Determine the (X, Y) coordinate at the center of the cell enclosing the given text.  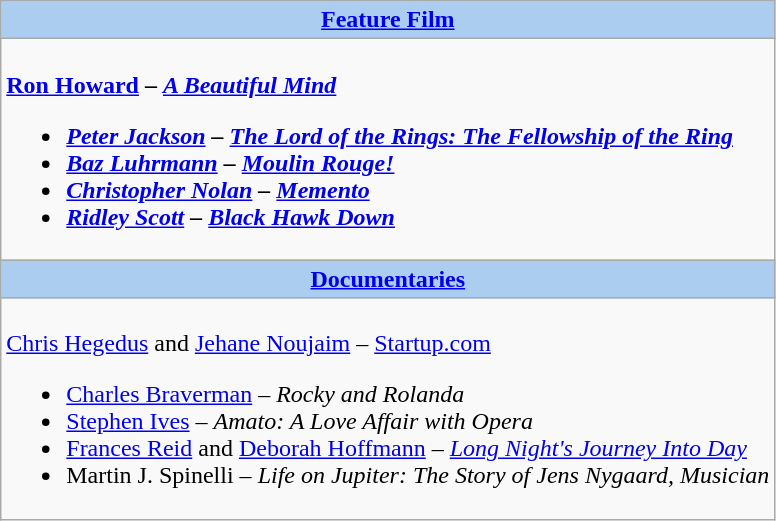
Feature Film (388, 20)
Documentaries (388, 279)
